Detect which cell encompasses the target text, then output its (X, Y) center coordinate. 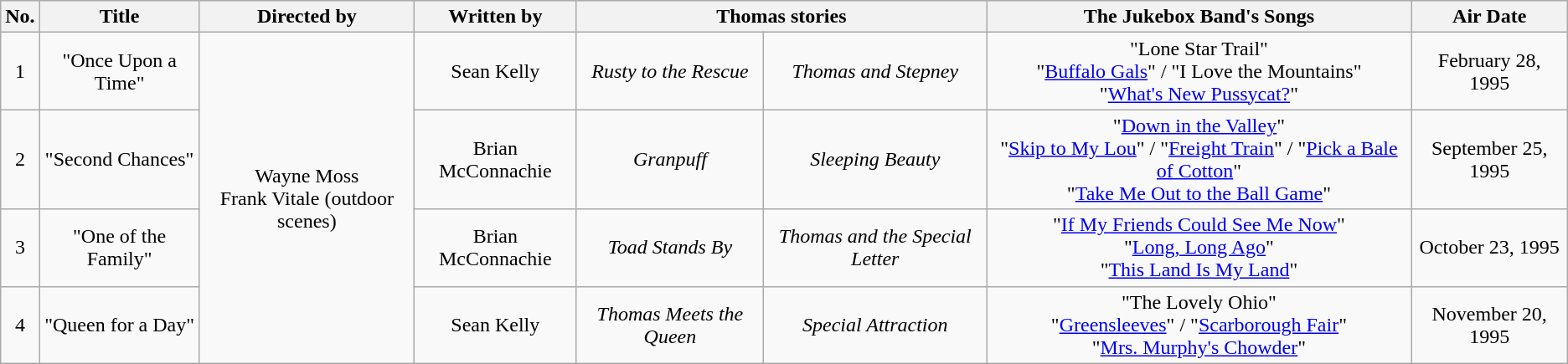
"Second Chances" (119, 159)
October 23, 1995 (1489, 248)
Rusty to the Rescue (670, 71)
1 (20, 71)
Thomas Meets the Queen (670, 325)
Thomas and the Special Letter (875, 248)
"Once Upon a Time" (119, 71)
Granpuff (670, 159)
Toad Stands By (670, 248)
2 (20, 159)
Thomas stories (781, 17)
Directed by (307, 17)
Sleeping Beauty (875, 159)
"The Lovely Ohio""Greensleeves" / "Scarborough Fair""Mrs. Murphy's Chowder" (1199, 325)
Written by (496, 17)
No. (20, 17)
September 25, 1995 (1489, 159)
November 20, 1995 (1489, 325)
Title (119, 17)
"Lone Star Trail""Buffalo Gals" / "I Love the Mountains""What's New Pussycat?" (1199, 71)
Special Attraction (875, 325)
Thomas and Stepney (875, 71)
"If My Friends Could See Me Now""Long, Long Ago""This Land Is My Land" (1199, 248)
February 28, 1995 (1489, 71)
"One of the Family" (119, 248)
Air Date (1489, 17)
"Queen for a Day" (119, 325)
3 (20, 248)
4 (20, 325)
The Jukebox Band's Songs (1199, 17)
Wayne MossFrank Vitale (outdoor scenes) (307, 197)
"Down in the Valley""Skip to My Lou" / "Freight Train" / "Pick a Bale of Cotton""Take Me Out to the Ball Game" (1199, 159)
